Find where the given text appears and provide that cell's center as (X, Y) coordinate. 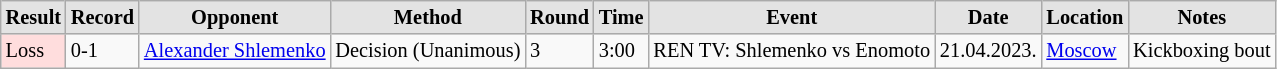
0-1 (102, 51)
21.04.2023. (988, 51)
Method (428, 17)
3:00 (622, 51)
Kickboxing bout (1202, 51)
Alexander Shlemenko (234, 51)
Moscow (1084, 51)
Event (791, 17)
Loss (34, 51)
Result (34, 17)
Notes (1202, 17)
Location (1084, 17)
Opponent (234, 17)
REN TV: Shlemenko vs Enomoto (791, 51)
Round (560, 17)
3 (560, 51)
Date (988, 17)
Time (622, 17)
Record (102, 17)
Decision (Unanimous) (428, 51)
